Identify which cell holds the provided text, then report its (X, Y) central coordinate. 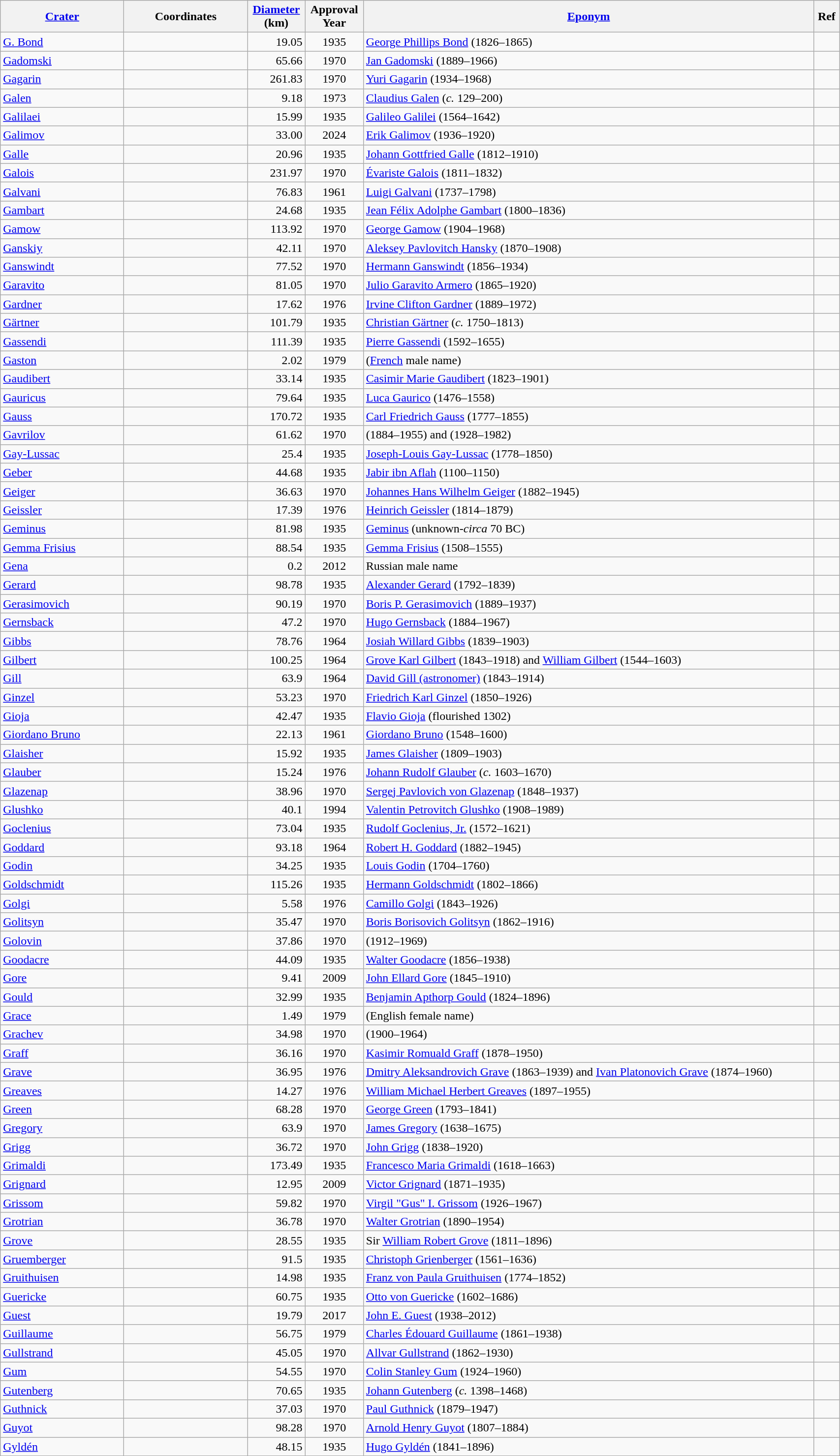
36.95 (277, 1072)
Geber (62, 472)
5.58 (277, 903)
19.05 (277, 42)
Geminus (62, 528)
60.75 (277, 1297)
76.83 (277, 191)
Glaisher (62, 753)
9.18 (277, 98)
34.98 (277, 1034)
Jan Gadomski (1889–1966) (589, 61)
Walter Grotrian (1890–1954) (589, 1222)
Godin (62, 866)
Arnold Henry Guyot (1807–1884) (589, 1427)
101.79 (277, 323)
George Phillips Bond (1826–1865) (589, 42)
115.26 (277, 885)
Giordano Bruno (1548–1600) (589, 735)
Gemma Frisius (62, 548)
48.15 (277, 1446)
90.19 (277, 604)
Camillo Golgi (1843–1926) (589, 903)
Luca Gaurico (1476–1558) (589, 398)
Ganskiy (62, 248)
Gemma Frisius (1508–1555) (589, 548)
38.96 (277, 791)
36.16 (277, 1053)
Grove (62, 1240)
Gavrilov (62, 435)
56.75 (277, 1334)
Yuri Gagarin (1934–1968) (589, 79)
Dmitry Aleksandrovich Grave (1863–1939) and Ivan Platonovich Grave (1874–1960) (589, 1072)
37.86 (277, 941)
81.05 (277, 285)
37.03 (277, 1409)
Geissler (62, 510)
113.92 (277, 229)
Joseph-Louis Gay-Lussac (1778–1850) (589, 454)
Friedrich Karl Ginzel (1850–1926) (589, 697)
32.99 (277, 997)
John E. Guest (1938–2012) (589, 1315)
Christian Gärtner (c. 1750–1813) (589, 323)
Goldschmidt (62, 885)
Jean Félix Adolphe Gambart (1800–1836) (589, 210)
44.09 (277, 960)
77.52 (277, 267)
Virgil "Gus" I. Grissom (1926–1967) (589, 1203)
Gerard (62, 585)
Pierre Gassendi (1592–1655) (589, 341)
Goodacre (62, 960)
Grotrian (62, 1222)
Carl Friedrich Gauss (1777–1855) (589, 416)
Greaves (62, 1090)
David Gill (astronomer) (1843–1914) (589, 679)
John Ellard Gore (1845–1910) (589, 978)
(1884–1955) and (1928–1982) (589, 435)
173.49 (277, 1166)
James Gregory (1638–1675) (589, 1128)
261.83 (277, 79)
John Grigg (1838–1920) (589, 1147)
2024 (334, 135)
Victor Grignard (1871–1935) (589, 1184)
Johann Gottfried Galle (1812–1910) (589, 154)
36.72 (277, 1147)
Geminus (unknown-circa 70 BC) (589, 528)
Gould (62, 997)
Guillaume (62, 1334)
59.82 (277, 1203)
98.28 (277, 1427)
17.39 (277, 510)
Gregory (62, 1128)
36.63 (277, 491)
Galois (62, 173)
Ginzel (62, 697)
Gay-Lussac (62, 454)
Guyot (62, 1427)
Grignard (62, 1184)
Rudolf Goclenius, Jr. (1572–1621) (589, 828)
Grimaldi (62, 1166)
Aleksey Pavlovitch Hansky (1870–1908) (589, 248)
25.4 (277, 454)
Gardner (62, 304)
Galen (62, 98)
Valentin Petrovitch Glushko (1908–1989) (589, 809)
Boris Borisovich Golitsyn (1862–1916) (589, 922)
Golovin (62, 941)
24.68 (277, 210)
Hugo Gernsback (1884–1967) (589, 622)
12.95 (277, 1184)
2017 (334, 1315)
93.18 (277, 847)
Johann Rudolf Glauber (c. 1603–1670) (589, 772)
Luigi Galvani (1737–1798) (589, 191)
9.41 (277, 978)
Guericke (62, 1297)
Hermann Goldschmidt (1802–1866) (589, 885)
Francesco Maria Grimaldi (1618–1663) (589, 1166)
Gauricus (62, 398)
Évariste Galois (1811–1832) (589, 173)
Paul Guthnick (1879–1947) (589, 1409)
Gerasimovich (62, 604)
98.78 (277, 585)
(1912–1969) (589, 941)
Glushko (62, 809)
ApprovalYear (334, 17)
91.5 (277, 1259)
20.96 (277, 154)
Charles Édouard Guillaume (1861–1938) (589, 1334)
14.98 (277, 1278)
81.98 (277, 528)
Sergej Pavlovich von Glazenap (1848–1937) (589, 791)
Ref (827, 17)
Gullstrand (62, 1353)
Louis Godin (1704–1760) (589, 866)
33.00 (277, 135)
William Michael Herbert Greaves (1897–1955) (589, 1090)
15.92 (277, 753)
Sir William Robert Grove (1811–1896) (589, 1240)
70.65 (277, 1390)
Grigg (62, 1147)
100.25 (277, 660)
Galimov (62, 135)
Otto von Guericke (1602–1686) (589, 1297)
George Green (1793–1841) (589, 1109)
Gioja (62, 716)
Grove Karl Gilbert (1843–1918) and William Gilbert (1544–1603) (589, 660)
44.68 (277, 472)
(English female name) (589, 1016)
Johannes Hans Wilhelm Geiger (1882–1945) (589, 491)
28.55 (277, 1240)
Allvar Gullstrand (1862–1930) (589, 1353)
68.28 (277, 1109)
45.05 (277, 1353)
0.2 (277, 566)
17.62 (277, 304)
Gaudibert (62, 379)
Grissom (62, 1203)
Grave (62, 1072)
Gernsback (62, 622)
Green (62, 1109)
Julio Garavito Armero (1865–1920) (589, 285)
Crater (62, 17)
79.64 (277, 398)
Gum (62, 1371)
65.66 (277, 61)
Galilaei (62, 117)
15.24 (277, 772)
34.25 (277, 866)
Hermann Ganswindt (1856–1934) (589, 267)
Graff (62, 1053)
George Gamow (1904–1968) (589, 229)
22.13 (277, 735)
Franz von Paula Gruithuisen (1774–1852) (589, 1278)
Erik Galimov (1936–1920) (589, 135)
2012 (334, 566)
Gruemberger (62, 1259)
47.2 (277, 622)
Diameter(km) (277, 17)
Heinrich Geissler (1814–1879) (589, 510)
Goclenius (62, 828)
Josiah Willard Gibbs (1839–1903) (589, 641)
42.47 (277, 716)
Eponym (589, 17)
Gyldén (62, 1446)
54.55 (277, 1371)
73.04 (277, 828)
Giordano Bruno (62, 735)
Galileo Galilei (1564–1642) (589, 117)
170.72 (277, 416)
35.47 (277, 922)
G. Bond (62, 42)
Gauss (62, 416)
1994 (334, 809)
61.62 (277, 435)
Glauber (62, 772)
Claudius Galen (c. 129–200) (589, 98)
Gore (62, 978)
111.39 (277, 341)
Christoph Grienberger (1561–1636) (589, 1259)
Garavito (62, 285)
Gärtner (62, 323)
Gadomski (62, 61)
Gibbs (62, 641)
33.14 (277, 379)
Grachev (62, 1034)
1973 (334, 98)
Gilbert (62, 660)
Geiger (62, 491)
Galvani (62, 191)
Hugo Gyldén (1841–1896) (589, 1446)
Benjamin Apthorp Gould (1824–1896) (589, 997)
15.99 (277, 117)
Boris P. Gerasimovich (1889–1937) (589, 604)
Gagarin (62, 79)
Gutenberg (62, 1390)
Guthnick (62, 1409)
Gruithuisen (62, 1278)
Alexander Gerard (1792–1839) (589, 585)
14.27 (277, 1090)
1.49 (277, 1016)
Flavio Gioja (flourished 1302) (589, 716)
Casimir Marie Gaudibert (1823–1901) (589, 379)
Golitsyn (62, 922)
Grace (62, 1016)
36.78 (277, 1222)
Kasimir Romuald Graff (1878–1950) (589, 1053)
40.1 (277, 809)
231.97 (277, 173)
Colin Stanley Gum (1924–1960) (589, 1371)
Gill (62, 679)
Goddard (62, 847)
Galle (62, 154)
Irvine Clifton Gardner (1889–1972) (589, 304)
(French male name) (589, 360)
Russian male name (589, 566)
Walter Goodacre (1856–1938) (589, 960)
James Glaisher (1809–1903) (589, 753)
Coordinates (186, 17)
Glazenap (62, 791)
Ganswindt (62, 267)
Gaston (62, 360)
(1900–1964) (589, 1034)
88.54 (277, 548)
Johann Gutenberg (c. 1398–1468) (589, 1390)
Gambart (62, 210)
42.11 (277, 248)
Gena (62, 566)
Golgi (62, 903)
19.79 (277, 1315)
78.76 (277, 641)
Gassendi (62, 341)
53.23 (277, 697)
Guest (62, 1315)
Robert H. Goddard (1882–1945) (589, 847)
2.02 (277, 360)
Gamow (62, 229)
Jabir ibn Aflah (1100–1150) (589, 472)
